Determine the [x, y] coordinate at the center of the cell enclosing the given text.  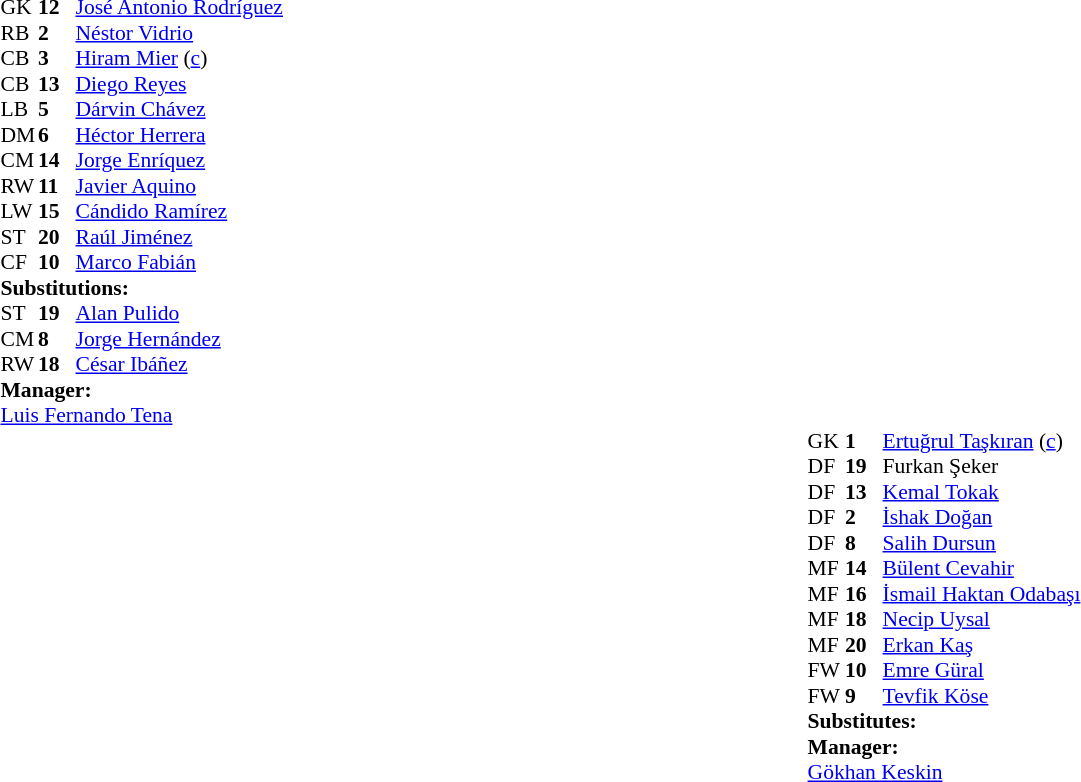
1 [864, 441]
Erkan Kaş [982, 645]
Substitutes: [944, 721]
Raúl Jiménez [180, 237]
Luis Fernando Tena [141, 415]
16 [864, 594]
Kemal Tokak [982, 492]
Salih Dursun [982, 543]
İshak Doğan [982, 517]
LB [19, 109]
15 [57, 211]
Jorge Hernández [180, 339]
Dárvin Chávez [180, 109]
6 [57, 135]
Héctor Herrera [180, 135]
Substitutions: [141, 288]
DM [19, 135]
3 [57, 59]
Marco Fabián [180, 263]
Javier Aquino [180, 186]
Néstor Vidrio [180, 33]
Jorge Enríquez [180, 161]
Necip Uysal [982, 619]
César Ibáñez [180, 365]
Emre Güral [982, 671]
RB [19, 33]
5 [57, 109]
GK [827, 441]
Bülent Cevahir [982, 569]
Tevfik Köse [982, 696]
9 [864, 696]
11 [57, 186]
Alan Pulido [180, 313]
İsmail Haktan Odabaşı [982, 594]
Ertuğrul Taşkıran (c) [982, 441]
Furkan Şeker [982, 467]
CF [19, 263]
Diego Reyes [180, 84]
Hiram Mier (c) [180, 59]
LW [19, 211]
Cándido Ramírez [180, 211]
